Search for the cell housing the specified text and yield its (x, y) center coordinate. 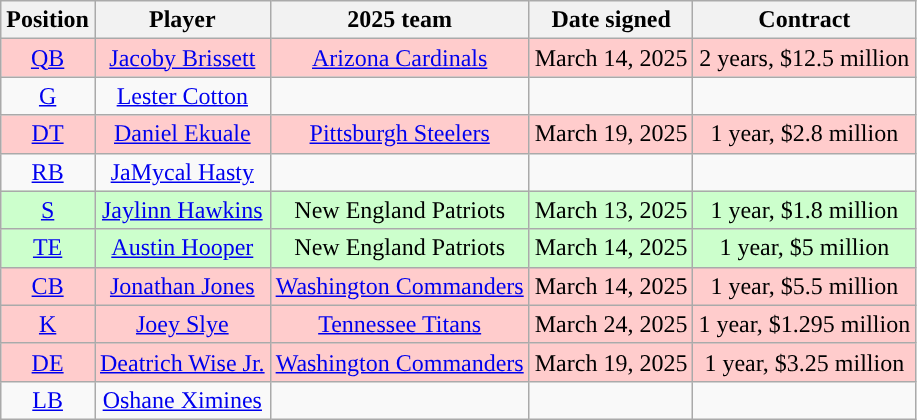
QB (48, 58)
March 13, 2025 (611, 210)
2 years, $12.5 million (804, 58)
Jacoby Brissett (182, 58)
DE (48, 362)
G (48, 96)
1 year, $2.8 million (804, 134)
DT (48, 134)
1 year, $3.25 million (804, 362)
Date signed (611, 20)
RB (48, 172)
Tennessee Titans (400, 324)
2025 team (400, 20)
CB (48, 286)
Contract (804, 20)
TE (48, 248)
Player (182, 20)
S (48, 210)
Daniel Ekuale (182, 134)
Lester Cotton (182, 96)
Joey Slye (182, 324)
1 year, $5.5 million (804, 286)
Austin Hooper (182, 248)
1 year, $5 million (804, 248)
JaMycal Hasty (182, 172)
Arizona Cardinals (400, 58)
1 year, $1.8 million (804, 210)
Position (48, 20)
Jaylinn Hawkins (182, 210)
K (48, 324)
Pittsburgh Steelers (400, 134)
Deatrich Wise Jr. (182, 362)
LB (48, 400)
1 year, $1.295 million (804, 324)
Jonathan Jones (182, 286)
Oshane Ximines (182, 400)
March 24, 2025 (611, 324)
